Search for the cell housing the specified text and yield its [X, Y] center coordinate. 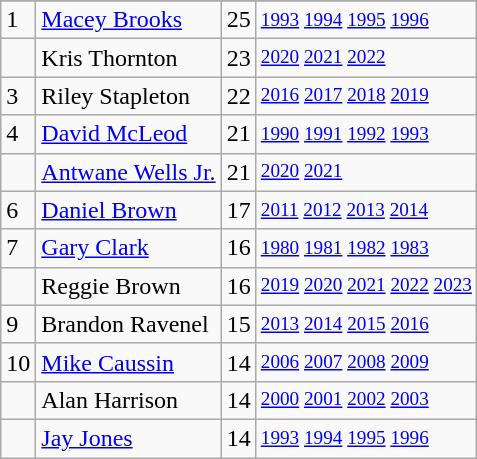
Gary Clark [128, 248]
17 [238, 210]
2019 2020 2021 2022 2023 [366, 286]
2016 2017 2018 2019 [366, 96]
1990 1991 1992 1993 [366, 134]
4 [18, 134]
Jay Jones [128, 438]
Brandon Ravenel [128, 324]
2006 2007 2008 2009 [366, 362]
25 [238, 20]
Alan Harrison [128, 400]
1 [18, 20]
2011 2012 2013 2014 [366, 210]
9 [18, 324]
23 [238, 58]
6 [18, 210]
15 [238, 324]
2013 2014 2015 2016 [366, 324]
2000 2001 2002 2003 [366, 400]
2020 2021 2022 [366, 58]
3 [18, 96]
Kris Thornton [128, 58]
Daniel Brown [128, 210]
Riley Stapleton [128, 96]
7 [18, 248]
22 [238, 96]
10 [18, 362]
Mike Caussin [128, 362]
2020 2021 [366, 172]
1980 1981 1982 1983 [366, 248]
David McLeod [128, 134]
Antwane Wells Jr. [128, 172]
Macey Brooks [128, 20]
Reggie Brown [128, 286]
